Output the (x, y) coordinate of the center of the cell containing the given text.  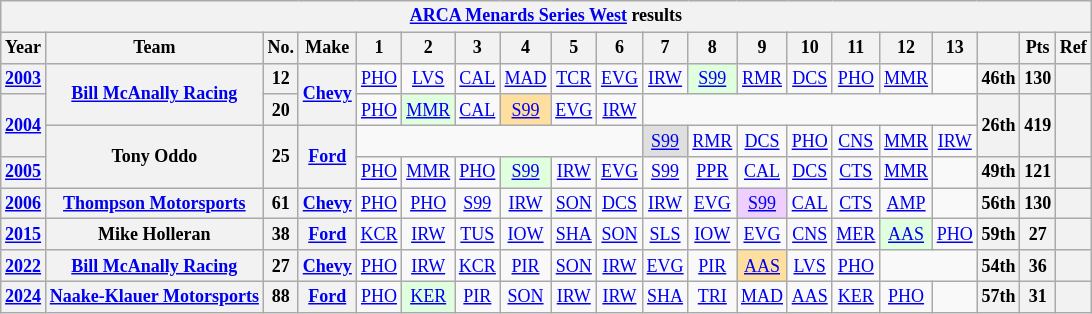
26th (998, 125)
4 (526, 48)
Tony Oddo (154, 156)
59th (998, 234)
36 (1038, 266)
3 (477, 48)
2015 (24, 234)
Year (24, 48)
5 (574, 48)
419 (1038, 125)
8 (712, 48)
1 (379, 48)
2 (428, 48)
6 (620, 48)
TRI (712, 296)
Make (327, 48)
Naake-Klauer Motorsports (154, 296)
49th (998, 172)
56th (998, 204)
25 (280, 156)
Thompson Motorsports (154, 204)
MER (856, 234)
TUS (477, 234)
2022 (24, 266)
46th (998, 78)
Mike Holleran (154, 234)
Pts (1038, 48)
7 (665, 48)
PPR (712, 172)
121 (1038, 172)
2006 (24, 204)
57th (998, 296)
13 (954, 48)
SLS (665, 234)
2004 (24, 125)
20 (280, 110)
9 (762, 48)
AMP (906, 204)
TCR (574, 78)
2003 (24, 78)
88 (280, 296)
61 (280, 204)
No. (280, 48)
31 (1038, 296)
ARCA Menards Series West results (546, 16)
54th (998, 266)
11 (856, 48)
Team (154, 48)
2024 (24, 296)
2005 (24, 172)
Ref (1073, 48)
10 (810, 48)
38 (280, 234)
